Determine the [X, Y] coordinate at the center of the cell enclosing the given text.  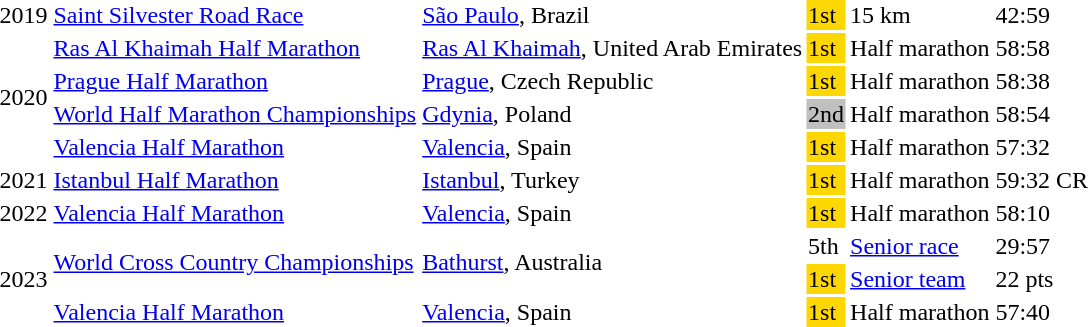
15 km [920, 15]
Senior team [920, 279]
Ras Al Khaimah Half Marathon [235, 48]
Senior race [920, 246]
Gdynia, Poland [612, 114]
Saint Silvester Road Race [235, 15]
World Cross Country Championships [235, 262]
São Paulo, Brazil [612, 15]
Prague, Czech Republic [612, 81]
Bathurst, Australia [612, 262]
Ras Al Khaimah, United Arab Emirates [612, 48]
Prague Half Marathon [235, 81]
Istanbul, Turkey [612, 180]
World Half Marathon Championships [235, 114]
2nd [826, 114]
5th [826, 246]
Istanbul Half Marathon [235, 180]
